Identify which cell holds the provided text, then report its [x, y] central coordinate. 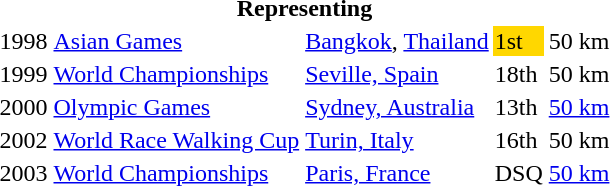
Sydney, Australia [398, 107]
13th [518, 107]
World Championships [176, 74]
18th [518, 74]
16th [518, 140]
Olympic Games [176, 107]
Turin, Italy [398, 140]
Seville, Spain [398, 74]
Asian Games [176, 41]
Bangkok, Thailand [398, 41]
World Race Walking Cup [176, 140]
1st [518, 41]
